Find where the given text appears and provide that cell's center as (x, y) coordinate. 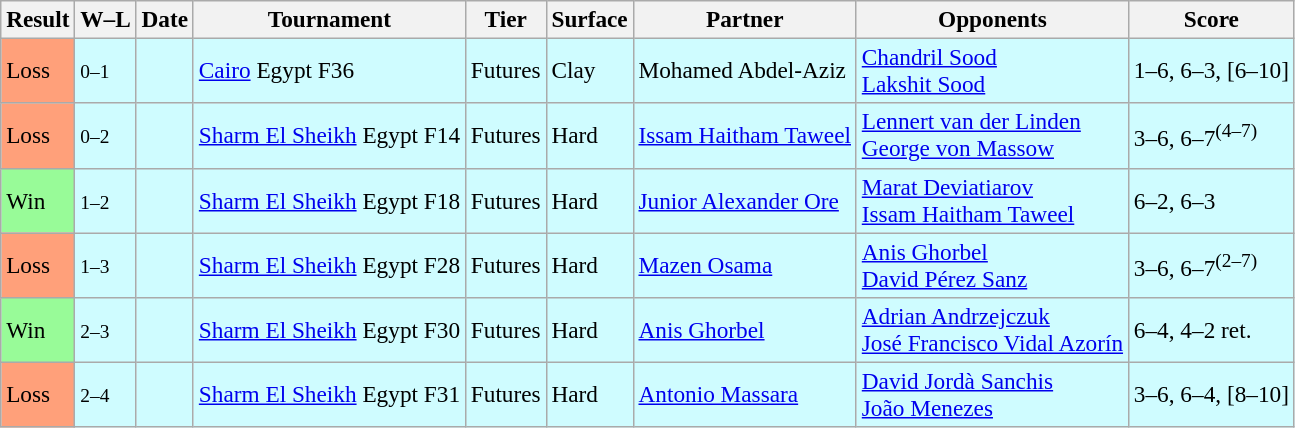
David Jordà Sanchis João Menezes (992, 394)
Chandril Sood Lakshit Sood (992, 70)
Junior Alexander Ore (744, 200)
Result (38, 19)
Sharm El Sheikh Egypt F18 (329, 200)
Marat Deviatiarov Issam Haitham Taweel (992, 200)
Clay (590, 70)
Sharm El Sheikh Egypt F30 (329, 330)
Lennert van der Linden George von Massow (992, 136)
Mohamed Abdel-Aziz (744, 70)
Sharm El Sheikh Egypt F28 (329, 264)
Partner (744, 19)
W–L (106, 19)
0–2 (106, 136)
Surface (590, 19)
Adrian Andrzejczuk José Francisco Vidal Azorín (992, 330)
3–6, 6–4, [8–10] (1211, 394)
2–4 (106, 394)
Opponents (992, 19)
Anis Ghorbel (744, 330)
Tournament (329, 19)
Anis Ghorbel David Pérez Sanz (992, 264)
6–2, 6–3 (1211, 200)
1–6, 6–3, [6–10] (1211, 70)
Sharm El Sheikh Egypt F14 (329, 136)
1–3 (106, 264)
Sharm El Sheikh Egypt F31 (329, 394)
Antonio Massara (744, 394)
3–6, 6–7(4–7) (1211, 136)
Tier (506, 19)
0–1 (106, 70)
Issam Haitham Taweel (744, 136)
Cairo Egypt F36 (329, 70)
Mazen Osama (744, 264)
1–2 (106, 200)
2–3 (106, 330)
Date (164, 19)
3–6, 6–7(2–7) (1211, 264)
Score (1211, 19)
6–4, 4–2 ret. (1211, 330)
